Search for the cell housing the specified text and yield its [X, Y] center coordinate. 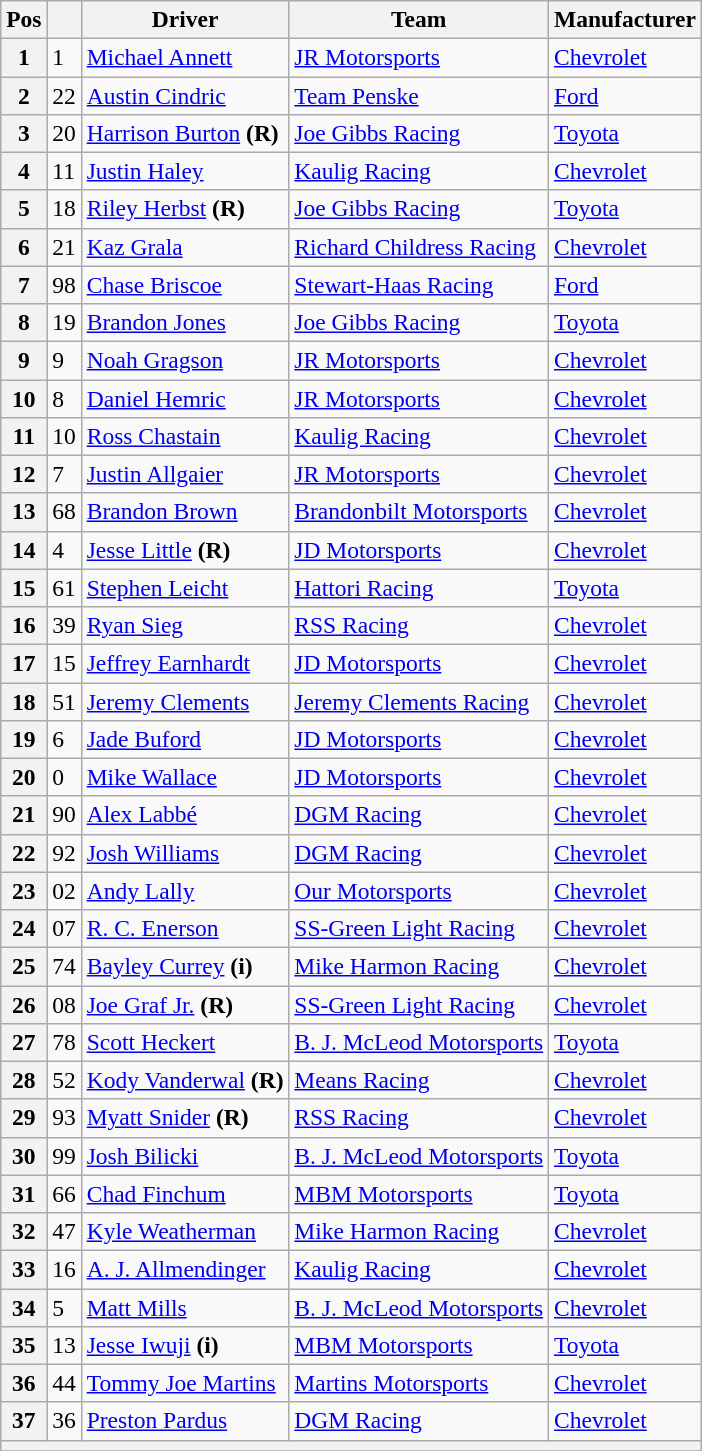
35 [24, 1345]
Martins Motorsports [419, 1383]
Brandon Jones [185, 322]
68 [64, 512]
29 [24, 1118]
25 [24, 966]
Michael Annett [185, 57]
32 [24, 1231]
Jeffrey Earnhardt [185, 663]
Manufacturer [626, 19]
Tommy Joe Martins [185, 1383]
0 [64, 777]
Josh Williams [185, 853]
23 [24, 891]
Stephen Leicht [185, 588]
2 [24, 95]
Jade Buford [185, 739]
07 [64, 928]
99 [64, 1156]
Alex Labbé [185, 815]
Myatt Snider (R) [185, 1118]
Kyle Weatherman [185, 1231]
Pos [24, 19]
02 [64, 891]
Jesse Iwuji (i) [185, 1345]
51 [64, 701]
Daniel Hemric [185, 398]
Our Motorsports [419, 891]
Matt Mills [185, 1307]
Stewart-Haas Racing [419, 285]
66 [64, 1194]
Chase Briscoe [185, 285]
61 [64, 588]
Austin Cindric [185, 95]
Scott Heckert [185, 1042]
Bayley Currey (i) [185, 966]
17 [24, 663]
28 [24, 1080]
74 [64, 966]
Joe Graf Jr. (R) [185, 1004]
Richard Childress Racing [419, 247]
27 [24, 1042]
34 [24, 1307]
Preston Pardus [185, 1421]
90 [64, 815]
47 [64, 1231]
92 [64, 853]
14 [24, 550]
26 [24, 1004]
R. C. Enerson [185, 928]
Means Racing [419, 1080]
Riley Herbst (R) [185, 209]
Hattori Racing [419, 588]
Jeremy Clements Racing [419, 701]
Brandonbilt Motorsports [419, 512]
44 [64, 1383]
24 [24, 928]
Ryan Sieg [185, 625]
Kody Vanderwal (R) [185, 1080]
Jeremy Clements [185, 701]
93 [64, 1118]
08 [64, 1004]
Justin Haley [185, 171]
98 [64, 285]
Chad Finchum [185, 1194]
Justin Allgaier [185, 474]
30 [24, 1156]
Ross Chastain [185, 436]
Brandon Brown [185, 512]
Harrison Burton (R) [185, 133]
Josh Bilicki [185, 1156]
12 [24, 474]
Noah Gragson [185, 360]
Jesse Little (R) [185, 550]
Team Penske [419, 95]
Mike Wallace [185, 777]
Andy Lally [185, 891]
Kaz Grala [185, 247]
31 [24, 1194]
52 [64, 1080]
Team [419, 19]
Driver [185, 19]
A. J. Allmendinger [185, 1269]
3 [24, 133]
37 [24, 1421]
39 [64, 625]
33 [24, 1269]
78 [64, 1042]
